Locate the cell with the specified text and output its [X, Y] center coordinate. 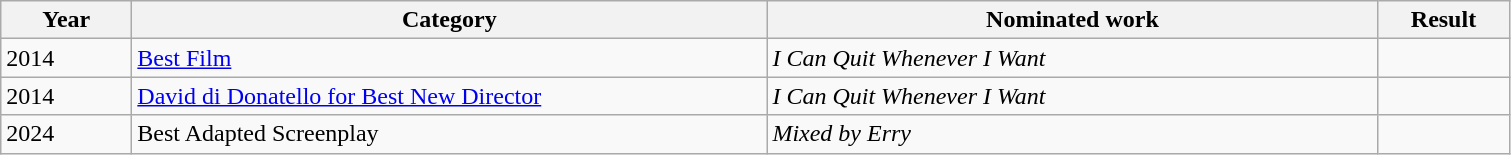
Year [66, 20]
Best Adapted Screenplay [450, 134]
2024 [66, 134]
Best Film [450, 58]
Mixed by Erry [1072, 134]
Result [1444, 20]
Nominated work [1072, 20]
Category [450, 20]
David di Donatello for Best New Director [450, 96]
